Extract the [x, y] coordinate from the center of the cell holding the provided text.  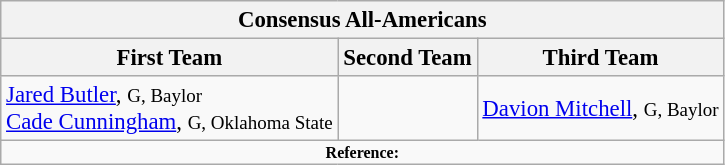
Davion Mitchell, G, Baylor [600, 108]
Consensus All-Americans [362, 20]
Third Team [600, 58]
Second Team [408, 58]
Reference: [362, 153]
Jared Butler, G, BaylorCade Cunningham, G, Oklahoma State [170, 108]
First Team [170, 58]
